Find where the given text appears and provide that cell's center as (X, Y) coordinate. 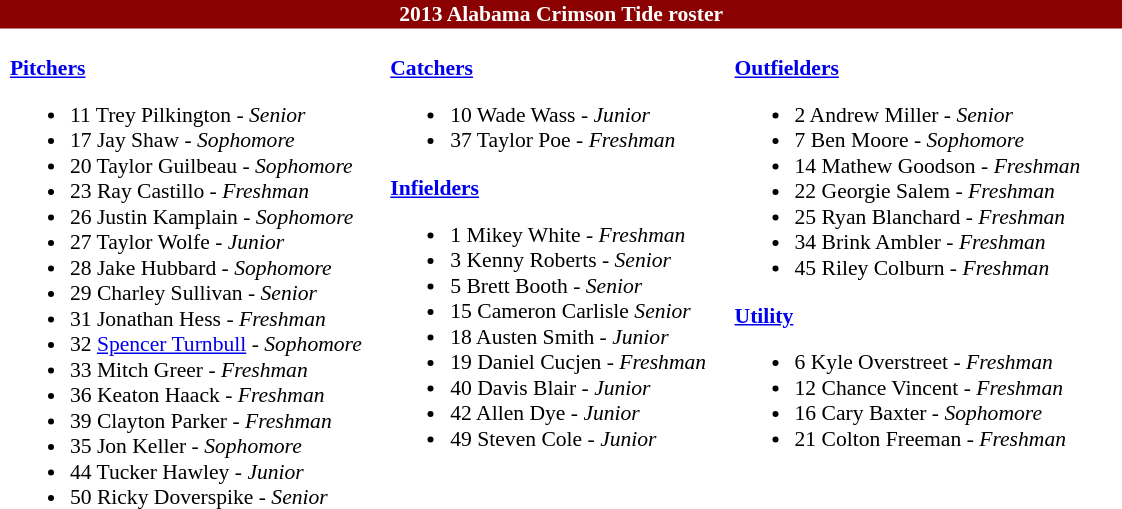
2013 Alabama Crimson Tide roster (561, 14)
